Capture the cell that displays the provided text and extract its (x, y) central coordinate. 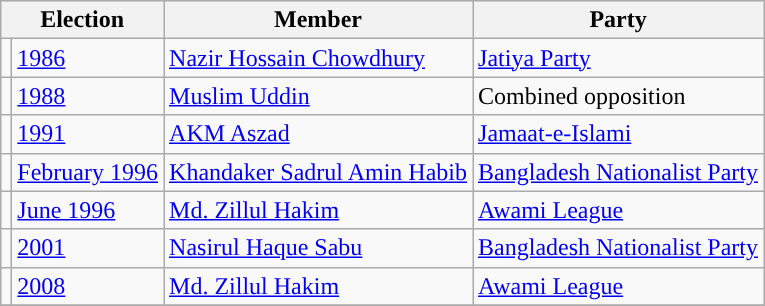
Jatiya Party (618, 58)
1988 (88, 96)
2008 (88, 286)
AKM Aszad (318, 134)
1991 (88, 134)
Combined opposition (618, 96)
Election (82, 20)
Khandaker Sadrul Amin Habib (318, 172)
Nazir Hossain Chowdhury (318, 58)
Jamaat-e-Islami (618, 134)
1986 (88, 58)
Muslim Uddin (318, 96)
Party (618, 20)
Nasirul Haque Sabu (318, 248)
2001 (88, 248)
Member (318, 20)
February 1996 (88, 172)
June 1996 (88, 210)
